Find where the given text appears and provide that cell's center as (x, y) coordinate. 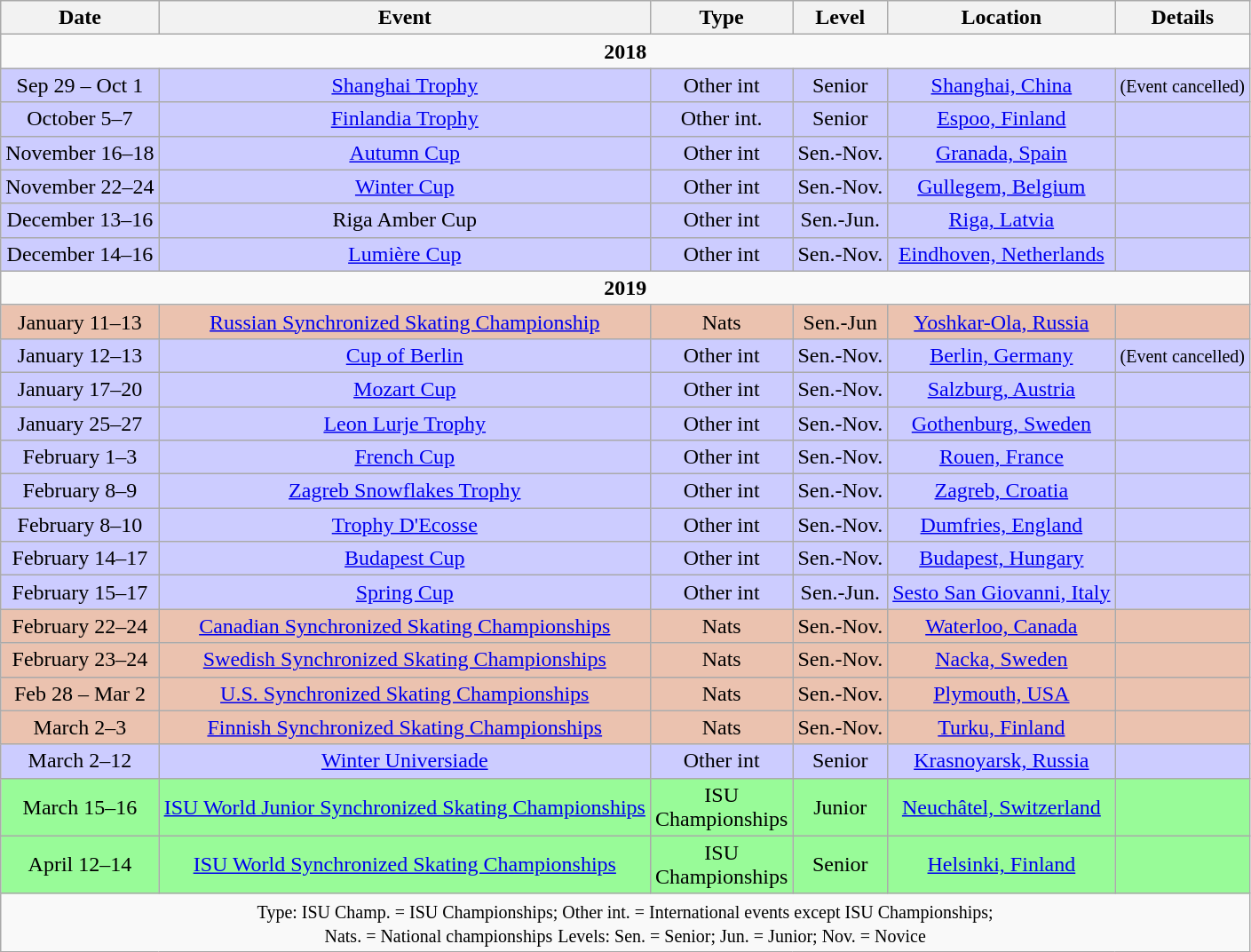
December 14–16 (80, 254)
Sep 29 – Oct 1 (80, 85)
Gothenburg, Sweden (1002, 424)
Yoshkar-Ola, Russia (1002, 321)
Shanghai, China (1002, 85)
November 16–18 (80, 153)
Cup of Berlin (405, 355)
January 11–13 (80, 321)
2019 (625, 288)
December 13–16 (80, 220)
Shanghai Trophy (405, 85)
Winter Universiade (405, 761)
Zagreb, Croatia (1002, 491)
Gullegem, Belgium (1002, 186)
Helsinki, Finland (1002, 865)
Riga, Latvia (1002, 220)
Location (1002, 18)
Zagreb Snowflakes Trophy (405, 491)
Swedish Synchronized Skating Championships (405, 660)
Sesto San Giovanni, Italy (1002, 592)
Rouen, France (1002, 457)
Leon Lurje Trophy (405, 424)
Winter Cup (405, 186)
January 17–20 (80, 389)
Russian Synchronized Skating Championship (405, 321)
February 8–10 (80, 525)
U.S. Synchronized Skating Championships (405, 694)
Canadian Synchronized Skating Championships (405, 626)
Finnish Synchronized Skating Championships (405, 727)
Dumfries, England (1002, 525)
Plymouth, USA (1002, 694)
Nacka, Sweden (1002, 660)
February 22–24 (80, 626)
October 5–7 (80, 119)
Lumière Cup (405, 254)
Neuchâtel, Switzerland (1002, 806)
Salzburg, Austria (1002, 389)
Riga Amber Cup (405, 220)
Mozart Cup (405, 389)
Berlin, Germany (1002, 355)
February 15–17 (80, 592)
ISU World Junior Synchronized Skating Championships (405, 806)
Spring Cup (405, 592)
February 8–9 (80, 491)
January 12–13 (80, 355)
February 1–3 (80, 457)
Other int. (721, 119)
Eindhoven, Netherlands (1002, 254)
Waterloo, Canada (1002, 626)
Event (405, 18)
ISU World Synchronized Skating Championships (405, 865)
Finlandia Trophy (405, 119)
Feb 28 – Mar 2 (80, 694)
Budapest, Hungary (1002, 559)
Autumn Cup (405, 153)
Espoo, Finland (1002, 119)
Type (721, 18)
March 2–12 (80, 761)
January 25–27 (80, 424)
February 23–24 (80, 660)
November 22–24 (80, 186)
Krasnoyarsk, Russia (1002, 761)
Junior (840, 806)
February 14–17 (80, 559)
Details (1183, 18)
Budapest Cup (405, 559)
Level (840, 18)
March 15–16 (80, 806)
April 12–14 (80, 865)
Granada, Spain (1002, 153)
March 2–3 (80, 727)
2018 (625, 52)
Sen.-Jun (840, 321)
Trophy D'Ecosse (405, 525)
French Cup (405, 457)
Turku, Finland (1002, 727)
Date (80, 18)
